Identify which cell holds the provided text, then report its (x, y) central coordinate. 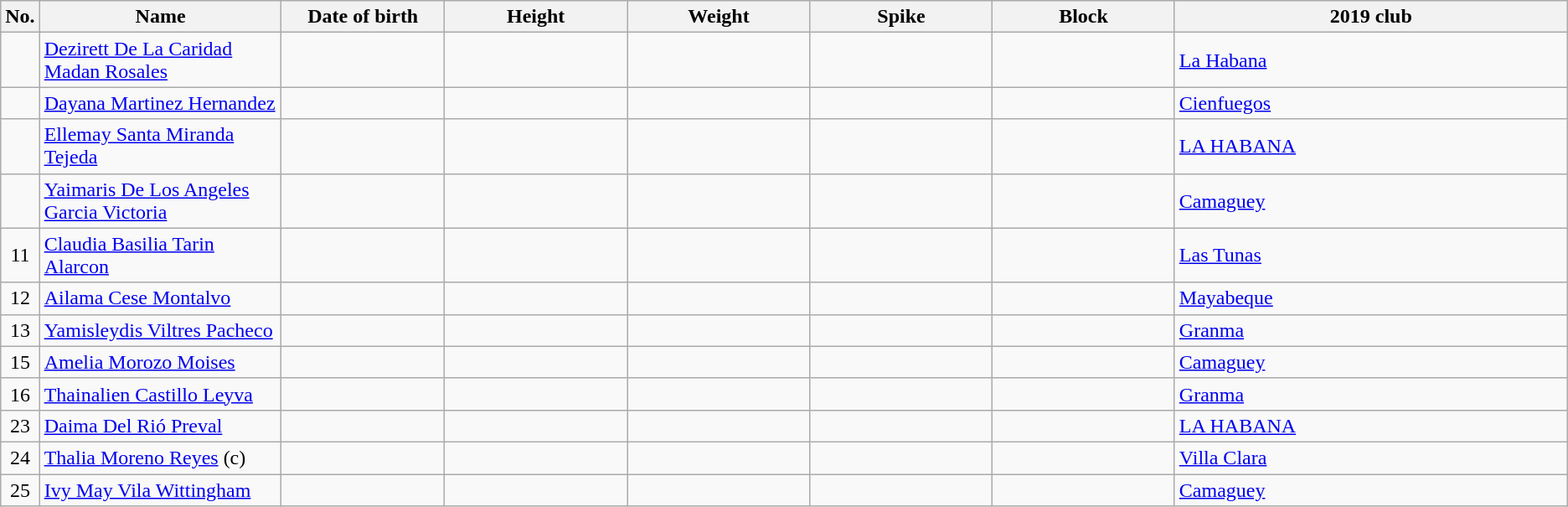
16 (20, 394)
Date of birth (364, 17)
Dayana Martinez Hernandez (161, 103)
Dezirett De La Caridad Madan Rosales (161, 60)
Las Tunas (1370, 255)
Ivy May Vila Wittingham (161, 490)
12 (20, 298)
Weight (719, 17)
Height (536, 17)
Mayabeque (1370, 298)
25 (20, 490)
Block (1084, 17)
11 (20, 255)
Name (161, 17)
Thainalien Castillo Leyva (161, 394)
Yamisleydis Viltres Pacheco (161, 330)
Amelia Morozo Moises (161, 362)
2019 club (1370, 17)
Ellemay Santa Miranda Tejeda (161, 146)
Ailama Cese Montalvo (161, 298)
Cienfuegos (1370, 103)
15 (20, 362)
24 (20, 458)
Villa Clara (1370, 458)
Daima Del Rió Preval (161, 426)
13 (20, 330)
Thalia Moreno Reyes (c) (161, 458)
Spike (901, 17)
Yaimaris De Los Angeles Garcia Victoria (161, 201)
23 (20, 426)
La Habana (1370, 60)
No. (20, 17)
Claudia Basilia Tarin Alarcon (161, 255)
